Find where the given text appears and provide that cell's center as [X, Y] coordinate. 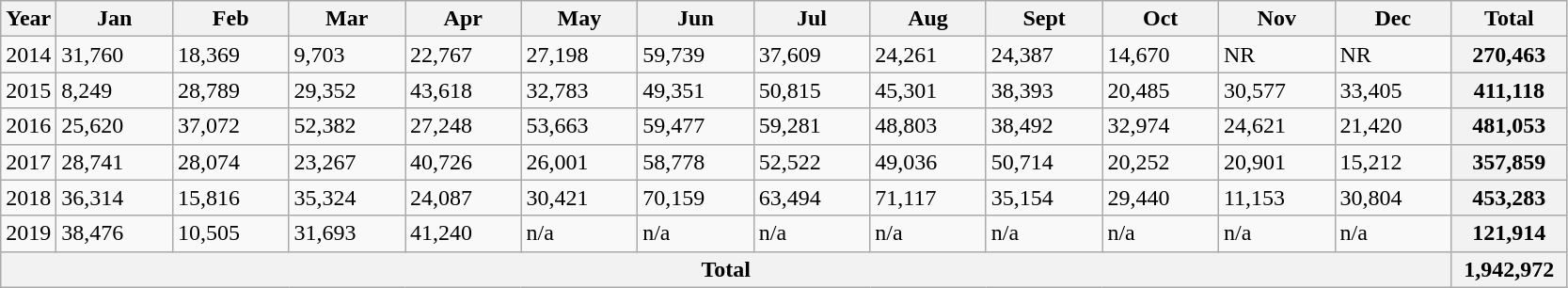
30,421 [579, 198]
49,351 [696, 90]
2019 [28, 233]
Sept [1044, 19]
26,001 [579, 162]
49,036 [928, 162]
2016 [28, 126]
2015 [28, 90]
20,252 [1161, 162]
28,741 [115, 162]
71,117 [928, 198]
27,248 [463, 126]
2017 [28, 162]
411,118 [1510, 90]
2018 [28, 198]
May [579, 19]
50,714 [1044, 162]
37,609 [812, 55]
30,804 [1393, 198]
9,703 [347, 55]
32,783 [579, 90]
14,670 [1161, 55]
58,778 [696, 162]
270,463 [1510, 55]
20,901 [1276, 162]
121,914 [1510, 233]
24,621 [1276, 126]
481,053 [1510, 126]
Jun [696, 19]
Feb [230, 19]
28,789 [230, 90]
33,405 [1393, 90]
11,153 [1276, 198]
24,387 [1044, 55]
22,767 [463, 55]
38,476 [115, 233]
28,074 [230, 162]
63,494 [812, 198]
36,314 [115, 198]
18,369 [230, 55]
31,693 [347, 233]
15,212 [1393, 162]
53,663 [579, 126]
29,440 [1161, 198]
45,301 [928, 90]
37,072 [230, 126]
10,505 [230, 233]
453,283 [1510, 198]
27,198 [579, 55]
Dec [1393, 19]
59,477 [696, 126]
52,382 [347, 126]
Apr [463, 19]
15,816 [230, 198]
38,492 [1044, 126]
31,760 [115, 55]
40,726 [463, 162]
48,803 [928, 126]
25,620 [115, 126]
8,249 [115, 90]
Year [28, 19]
29,352 [347, 90]
70,159 [696, 198]
23,267 [347, 162]
24,261 [928, 55]
35,324 [347, 198]
Mar [347, 19]
24,087 [463, 198]
50,815 [812, 90]
Oct [1161, 19]
Nov [1276, 19]
30,577 [1276, 90]
20,485 [1161, 90]
1,942,972 [1510, 269]
32,974 [1161, 126]
52,522 [812, 162]
357,859 [1510, 162]
2014 [28, 55]
Jul [812, 19]
21,420 [1393, 126]
Jan [115, 19]
43,618 [463, 90]
Aug [928, 19]
59,739 [696, 55]
38,393 [1044, 90]
41,240 [463, 233]
35,154 [1044, 198]
59,281 [812, 126]
